Output the [X, Y] coordinate of the center of the cell containing the given text.  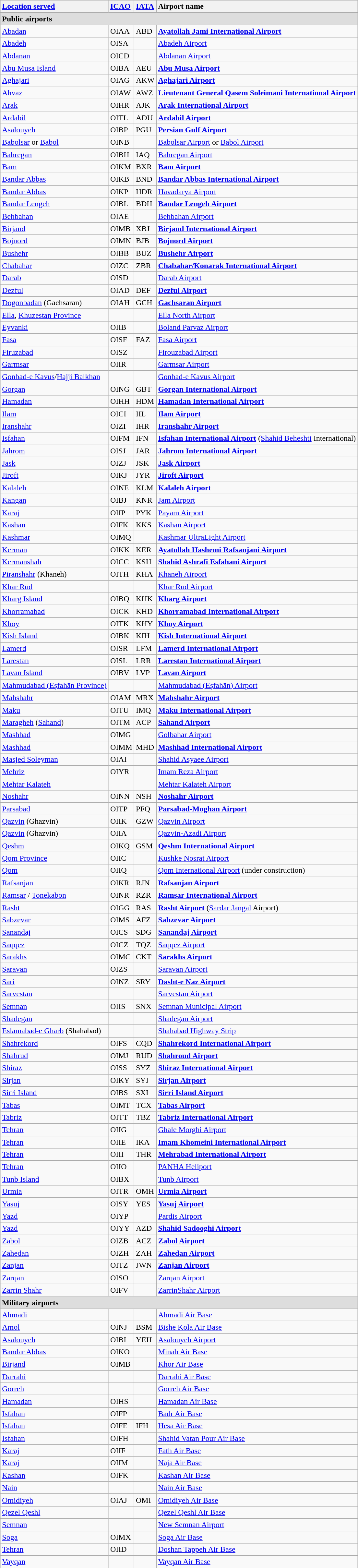
XBJ [145, 229]
OIBH [121, 155]
Bandar Lengeh Airport [257, 204]
Darrahi Air Base [257, 1377]
Public airports [179, 19]
Rasht [54, 907]
OISR [121, 648]
OIBX [121, 1179]
Boland Parvaz Airport [257, 327]
OIYY [121, 1228]
OIBA [121, 68]
OIIG [121, 1130]
OIZC [121, 266]
OIAG [121, 80]
OIAA [121, 31]
Ardabil [54, 117]
Sabzevar Airport [257, 920]
Jahrom [54, 451]
Aghajari Airport [257, 80]
JAR [145, 451]
Urmia [54, 1191]
Khar Rud Airport [257, 587]
Shadegan [54, 1019]
OIHR [121, 105]
Sarvestan [54, 994]
Abadeh Airport [257, 43]
Lavan Airport [257, 673]
OIKB [121, 179]
Urmia Airport [257, 1191]
Qazvin Airport [257, 821]
Ramsar International Airport [257, 895]
Yasuj Airport [257, 1204]
OIIF [121, 1451]
OINB [121, 142]
OIBK [121, 636]
Darrahi [54, 1377]
Gorgan [54, 389]
Omidiyeh [54, 1500]
Saqqez Airport [257, 945]
THR [145, 1155]
Arak [54, 105]
Mahmudabad (Eşfahān) Airport [257, 685]
AKW [145, 80]
IMQ [145, 710]
Abu Musa Island [54, 68]
OIZI [121, 426]
Bam Airport [257, 167]
Kashan Airport [257, 525]
IHR [145, 426]
Sirri Island [54, 1093]
ZBR [145, 266]
SRY [145, 982]
Kalaleh [54, 488]
GBT [145, 389]
Kangan [54, 500]
LVP [145, 673]
Asalouyeh Airport [257, 1340]
SYJ [145, 1080]
OIKR [121, 883]
Payam Airport [257, 512]
Ella North Airport [257, 315]
OIMM [121, 747]
Semnan Municipal Airport [257, 1006]
GSM [145, 846]
Ghale Morghi Airport [257, 1130]
OIMS [121, 920]
Khor Air Base [257, 1364]
Tabriz [54, 1117]
Tunb Island [54, 1179]
Tunb Airport [257, 1179]
Darab Airport [257, 278]
SXI [145, 1093]
OISO [121, 1278]
Abdanan [54, 56]
OITT [121, 1117]
JWN [145, 1265]
Kerman [54, 550]
Garmsar Airport [257, 365]
IKA [145, 1142]
Sanandaj Airport [257, 932]
KHY [145, 624]
Mehriz [54, 772]
OIAH [121, 303]
Sarvestan Airport [257, 994]
Minab Air Base [257, 1352]
Kharg Island [54, 599]
KSH [145, 562]
Sanandaj [54, 932]
Rafsanjan Airport [257, 883]
RJN [145, 883]
OISA [121, 43]
SNX [145, 1006]
OIFS [121, 1043]
Dogonbadan (Gachsaran) [54, 303]
Shahrud [54, 1056]
Zarrin Shahr [54, 1290]
Yasuj [54, 1204]
OIFM [121, 438]
Saqqez [54, 945]
Sirri Island Airport [257, 1093]
OIMJ [121, 1056]
Omidiyeh Air Base [257, 1500]
Kushke Nosrat Airport [257, 858]
CQD [145, 1043]
OIBQ [121, 599]
Fasa [54, 340]
OIKJ [121, 475]
OIIQ [121, 870]
Persian Gulf Airport [257, 130]
PFQ [145, 809]
OIKK [121, 550]
ICAO [121, 6]
OITU [121, 710]
OIMQ [121, 537]
Ilam [54, 414]
OISD [121, 278]
OIMX [121, 1537]
Dezful Airport [257, 290]
Isfahan International Airport (Shahid Beheshti International) [257, 438]
Mehtar Kalateh Airport [257, 784]
IFH [145, 1426]
Ahvaz [54, 93]
Firouzabad Airport [257, 352]
Dasht-e Naz Airport [257, 982]
OICC [121, 562]
Gonbad-e Kavus Airport [257, 377]
Khoy Airport [257, 624]
Bojnord Airport [257, 241]
Zarqan [54, 1278]
AFZ [145, 920]
Jask Airport [257, 463]
Gorreh Air Base [257, 1389]
Ahmadi [54, 1315]
OIAM [121, 698]
Imam Khomeini International Airport [257, 1142]
Zarqan Airport [257, 1278]
Maragheh (Sahand) [54, 722]
OIFE [121, 1426]
Iranshahr [54, 426]
Fasa Airport [257, 340]
Bandar Abbas International Airport [257, 179]
Ramsar / Tonekabon [54, 895]
OINR [121, 895]
KLM [145, 488]
Lamerd International Airport [257, 648]
BUZ [145, 253]
OIMT [121, 1105]
Sahand Airport [257, 722]
ACZ [145, 1241]
TQZ [145, 945]
Naja Air Base [257, 1463]
OIZB [121, 1241]
OICZ [121, 945]
OIZH [121, 1253]
OIYP [121, 1216]
OICK [121, 611]
HDM [145, 401]
Sarakhs Airport [257, 957]
Eslamabad-e Gharb (Shahabad) [54, 1031]
MHD [145, 747]
Mahmudabad (Eşfahān Province) [54, 685]
Arak International Airport [257, 105]
NSH [145, 796]
OIAE [121, 216]
Zabol [54, 1241]
BXR [145, 167]
Jiroft Airport [257, 475]
Nain Air Base [257, 1488]
Gorgan International Airport [257, 389]
TBZ [145, 1117]
Gorreh [54, 1389]
OIGG [121, 907]
Qezel Qeshl [54, 1512]
YEH [145, 1340]
OISY [121, 1204]
OIHS [121, 1401]
AEU [145, 68]
Babolsar or Babol [54, 142]
OIIB [121, 327]
Lamerd [54, 648]
Firuzabad [54, 352]
Sarakhs [54, 957]
Kish Island [54, 636]
Lavan Island [54, 673]
Bandar Lengeh [54, 204]
OIHH [121, 401]
Hesa Air Base [257, 1426]
OIIM [121, 1463]
New Semnan Airport [257, 1525]
OIIO [121, 1167]
Zahedan Airport [257, 1253]
Kashmar UltraLight Airport [257, 537]
Vayqan [54, 1562]
OITZ [121, 1265]
Qom Province [54, 858]
OISF [121, 340]
Garmsar [54, 365]
Kharg Airport [257, 599]
OINJ [121, 1327]
Shahid Sadooghi Airport [257, 1228]
Imam Reza Airport [257, 772]
OISZ [121, 352]
OIBP [121, 130]
Zanjan Airport [257, 1265]
Ardabil Airport [257, 117]
OICI [121, 414]
CKT [145, 957]
Tabas [54, 1105]
Abadeh [54, 43]
Hamadan Air Base [257, 1401]
Amol [54, 1327]
Kish International Airport [257, 636]
Jask [54, 463]
Soga Air Base [257, 1537]
Bahregan Airport [257, 155]
Shahid Asyaee Airport [257, 760]
Sirjan Airport [257, 1080]
Abu Musa Airport [257, 68]
Tabriz International Airport [257, 1117]
OIZS [121, 969]
Masjed Soleyman [54, 760]
IIL [145, 414]
BJB [145, 241]
SYZ [145, 1068]
Lieutenant General Qasem Soleimani International Airport [257, 93]
OIIP [121, 512]
Larestan [54, 661]
KER [145, 550]
Airport name [257, 6]
PANHA Heliport [257, 1167]
BDH [145, 204]
BSM [145, 1327]
Bushehr Airport [257, 253]
BND [145, 179]
Gonbad-e Kavus/Hajji Balkhan [54, 377]
Shadegan Airport [257, 1019]
Qeshm [54, 846]
Ella, Khuzestan Province [54, 315]
FAZ [145, 340]
ZarrinShahr Airport [257, 1290]
Shahroud Airport [257, 1056]
KHD [145, 611]
Noshahr [54, 796]
RAS [145, 907]
Shahrekord International Airport [257, 1043]
OIKQ [121, 846]
OISL [121, 661]
OING [121, 389]
OITH [121, 574]
Larestan International Airport [257, 661]
RZR [145, 895]
Sabzevar [54, 920]
IFN [145, 438]
IAQ [145, 155]
Abdanan Airport [257, 56]
YES [145, 1204]
Darab [54, 278]
OMI [145, 1500]
OIIA [121, 833]
OIAI [121, 760]
Rasht Airport (Sardar Jangal Airport) [257, 907]
OIKY [121, 1080]
Qom [54, 870]
Shiraz International Airport [257, 1068]
OIBI [121, 1340]
Bishe Kola Air Base [257, 1327]
OITP [121, 809]
Location served [54, 6]
Behbahan [54, 216]
OIKM [121, 167]
OIAJ [121, 1500]
Nain [54, 1488]
Mahshahr Airport [257, 698]
Rafsanjan [54, 883]
OIMC [121, 957]
OIAW [121, 93]
OITR [121, 1191]
Shahid Vatan Pour Air Base [257, 1438]
Khorramabad [54, 611]
OIKP [121, 192]
OIFP [121, 1414]
AZD [145, 1228]
OICD [121, 56]
AJK [145, 105]
Fath Air Base [257, 1451]
GCH [145, 303]
Qeshm International Airport [257, 846]
Abadan [54, 31]
Soga [54, 1537]
ABD [145, 31]
OISJ [121, 451]
PYK [145, 512]
Golbahar Airport [257, 735]
KHA [145, 574]
OINE [121, 488]
Shiraz [54, 1068]
OITM [121, 722]
Khorramabad International Airport [257, 611]
AWZ [145, 93]
OICS [121, 932]
OIMG [121, 735]
OIIR [121, 365]
Maku [54, 710]
LFM [145, 648]
Behbahan Airport [257, 216]
DEF [145, 290]
ADU [145, 117]
OINN [121, 796]
Ahmadi Air Base [257, 1315]
Khar Rud [54, 587]
Gachsaran Airport [257, 303]
OITK [121, 624]
OIIC [121, 858]
Ayatollah Hashemi Rafsanjani Airport [257, 550]
KNR [145, 500]
Tabas Airport [257, 1105]
Havadarya Airport [257, 192]
Ilam Airport [257, 414]
SDG [145, 932]
Sirjan [54, 1080]
KKS [145, 525]
TCX [145, 1105]
Noshahr Airport [257, 796]
OIBJ [121, 500]
MRX [145, 698]
RUD [145, 1056]
ACP [145, 722]
Iranshahr Airport [257, 426]
Shahabad Highway Strip [257, 1031]
Badr Air Base [257, 1414]
OIBB [121, 253]
Pardis Airport [257, 1216]
Vayqan Air Base [257, 1562]
Khoy [54, 624]
Qom International Airport (under construction) [257, 870]
JYR [145, 475]
Mashhad International Airport [257, 747]
Mehrabad International Airport [257, 1155]
OIZJ [121, 463]
LRR [145, 661]
OIBS [121, 1093]
Kashmar [54, 537]
Bahregan [54, 155]
KIH [145, 636]
Birjand International Airport [257, 229]
Parsabad-Moghan Airport [257, 809]
Kermanshah [54, 562]
Doshan Tappeh Air Base [257, 1550]
Jahrom International Airport [257, 451]
Aghajari [54, 80]
Jam Airport [257, 500]
OISS [121, 1068]
Bam [54, 167]
Zabol Airport [257, 1241]
Kashan Air Base [257, 1475]
Shahid Ashrafi Esfahani Airport [257, 562]
OIYR [121, 772]
Bojnord [54, 241]
Eyvanki [54, 327]
OIBL [121, 204]
OIII [121, 1155]
HDR [145, 192]
Shahrekord [54, 1043]
Maku International Airport [257, 710]
Sari [54, 982]
Zahedan [54, 1253]
OIFV [121, 1290]
Military airports [179, 1302]
OIKO [121, 1352]
Jiroft [54, 475]
Piranshahr (Khaneh) [54, 574]
Dezful [54, 290]
PGU [145, 130]
KHK [145, 599]
OIIE [121, 1142]
OIIS [121, 1006]
Saravan [54, 969]
Chabahar [54, 266]
ZAH [145, 1253]
OIMN [121, 241]
OIID [121, 1550]
OIBV [121, 673]
GZW [145, 821]
Chabahar/Konarak International Airport [257, 266]
Parsabad [54, 809]
JSK [145, 463]
Khaneh Airport [257, 574]
Ayatollah Jami International Airport [257, 31]
IATA [145, 6]
Babolsar Airport or Babol Airport [257, 142]
Hamadan International Airport [257, 401]
Mahshahr [54, 698]
Qezel Qeshl Air Base [257, 1512]
OIFH [121, 1438]
Qazvin-Azadi Airport [257, 833]
OIIK [121, 821]
Saravan Airport [257, 969]
OMH [145, 1191]
OIAD [121, 290]
Kalaleh Airport [257, 488]
OINZ [121, 982]
Zanjan [54, 1265]
OITL [121, 117]
Mehtar Kalateh [54, 784]
Bushehr [54, 253]
